Detect which cell encompasses the target text, then output its [X, Y] center coordinate. 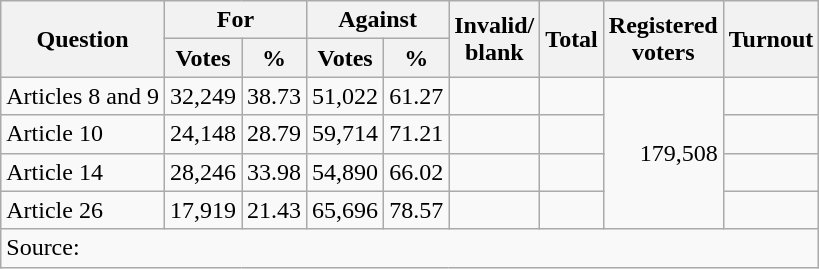
Question [83, 39]
Source: [410, 248]
32,249 [202, 96]
78.57 [416, 210]
38.73 [274, 96]
Turnout [771, 39]
For [235, 20]
Article 14 [83, 172]
17,919 [202, 210]
51,022 [346, 96]
71.21 [416, 134]
Registeredvoters [663, 39]
Article 10 [83, 134]
61.27 [416, 96]
65,696 [346, 210]
Article 26 [83, 210]
Total [572, 39]
Articles 8 and 9 [83, 96]
21.43 [274, 210]
54,890 [346, 172]
24,148 [202, 134]
28,246 [202, 172]
66.02 [416, 172]
Against [378, 20]
59,714 [346, 134]
28.79 [274, 134]
Invalid/blank [494, 39]
179,508 [663, 153]
33.98 [274, 172]
